Extract the (x, y) coordinate from the center of the cell holding the provided text.  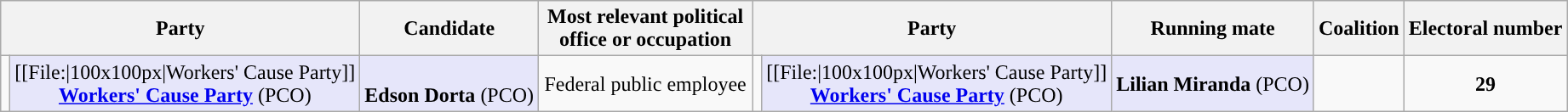
Running mate (1213, 29)
Edson Dorta (PCO) (449, 83)
Candidate (449, 29)
Lilian Miranda (PCO) (1213, 83)
Most relevant political office or occupation (645, 29)
Federal public employee (645, 83)
29 (1485, 83)
Coalition (1359, 29)
Electoral number (1485, 29)
